Return the [X, Y] coordinate for the center point of the cell that contains the specified text.  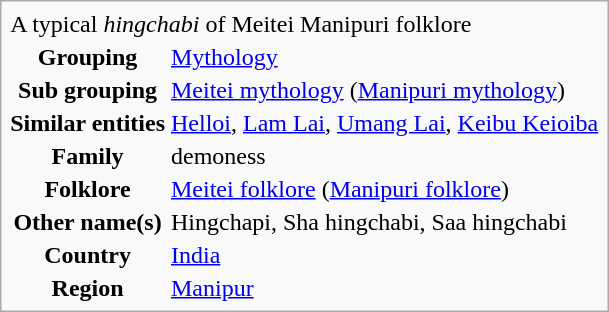
Mythology [385, 57]
A typical hingchabi of Meitei Manipuri folklore [304, 24]
Country [88, 255]
Other name(s) [88, 222]
Helloi, Lam Lai, Umang Lai, Keibu Keioiba [385, 123]
Meitei folklore (Manipuri folklore) [385, 189]
Region [88, 288]
demoness [385, 156]
Sub grouping [88, 90]
Grouping [88, 57]
Similar entities [88, 123]
Meitei mythology (Manipuri mythology) [385, 90]
Folklore [88, 189]
Manipur [385, 288]
Family [88, 156]
Hingchapi, Sha hingchabi, Saa hingchabi [385, 222]
India [385, 255]
